Pinpoint the cell where the given text exists, returning its (X, Y) midpoint coordinate. 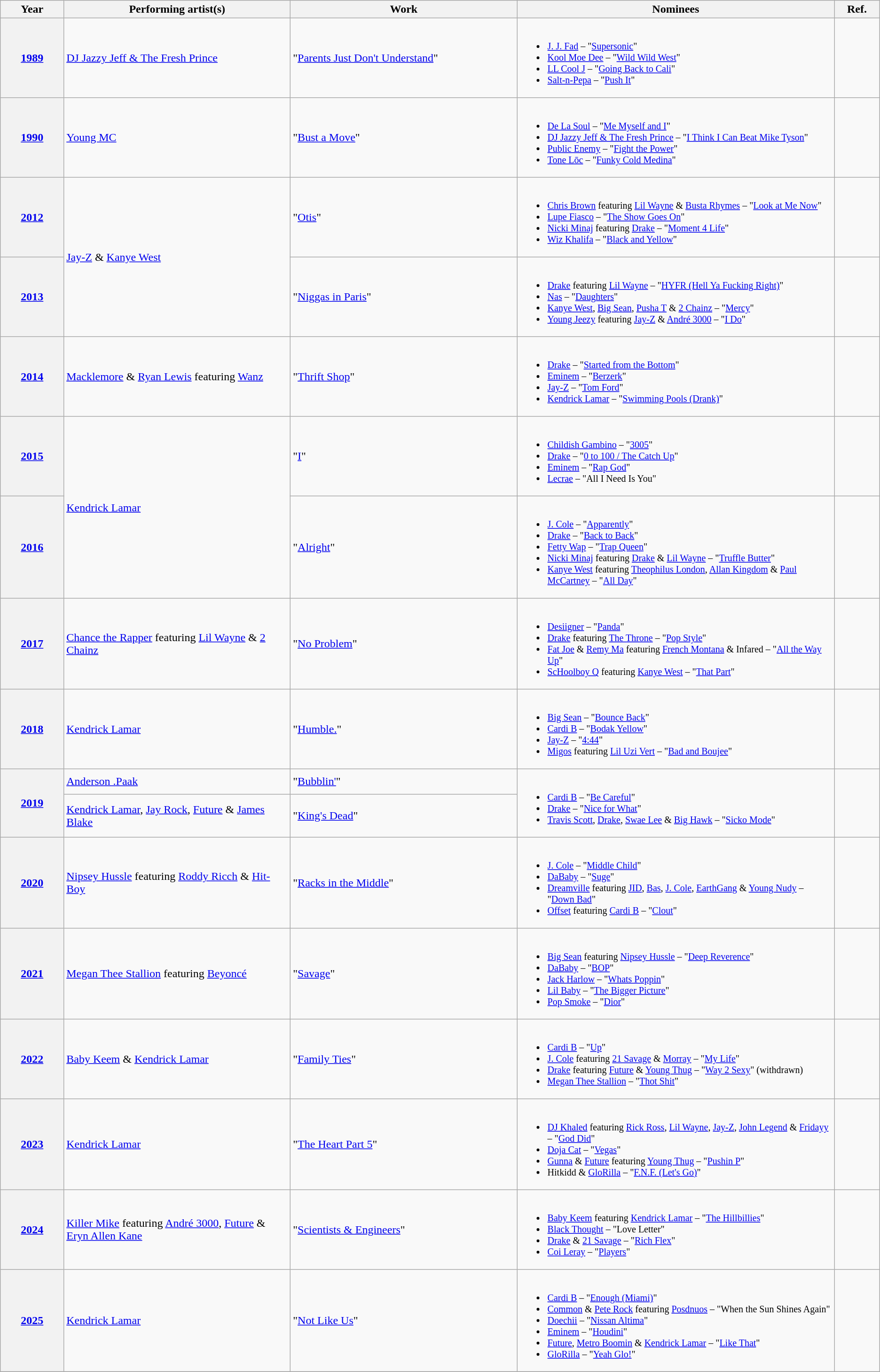
Baby Keem & Kendrick Lamar (177, 1058)
"King's Dead" (404, 816)
2015 (32, 456)
J. Cole – "Middle Child"DaBaby – "Suge"Dreamville featuring JID, Bas, J. Cole, EarthGang & Young Nudy – "Down Bad"Offset featuring Cardi B – "Clout" (676, 883)
Baby Keem featuring Kendrick Lamar – "The Hillbillies"Black Thought – "Love Letter"Drake & 21 Savage – "Rich Flex"Coi Leray – "Players" (676, 1230)
2021 (32, 974)
2012 (32, 217)
2018 (32, 729)
Performing artist(s) (177, 9)
"The Heart Part 5" (404, 1144)
1990 (32, 137)
Anderson .Paak (177, 782)
2025 (32, 1321)
Jay-Z & Kanye West (177, 258)
"Alright" (404, 547)
Drake – "Started from the Bottom"Eminem – "Berzerk"Jay-Z – "Tom Ford"Kendrick Lamar – "Swimming Pools (Drank)" (676, 377)
Big Sean featuring Nipsey Hussle – "Deep Reverence"DaBaby – "BOP"Jack Harlow – "Whats Poppin"Lil Baby – "The Bigger Picture"Pop Smoke – "Dior" (676, 974)
Killer Mike featuring André 3000, Future & Eryn Allen Kane (177, 1230)
Ref. (857, 9)
"Niggas in Paris" (404, 297)
Cardi B – "Be Careful"Drake – "Nice for What"Travis Scott, Drake, Swae Lee & Big Hawk – "Sicko Mode" (676, 803)
"Scientists & Engineers" (404, 1230)
"Racks in the Middle" (404, 883)
DJ Jazzy Jeff & The Fresh Prince (177, 58)
Year (32, 9)
J. J. Fad – "Supersonic"Kool Moe Dee – "Wild Wild West"LL Cool J – "Going Back to Cali"Salt-n-Pepa – "Push It" (676, 58)
2017 (32, 644)
2024 (32, 1230)
2019 (32, 803)
2014 (32, 377)
"Parents Just Don't Understand" (404, 58)
Megan Thee Stallion featuring Beyoncé (177, 974)
"Savage" (404, 974)
"Thrift Shop" (404, 377)
Macklemore & Ryan Lewis featuring Wanz (177, 377)
Big Sean – "Bounce Back"Cardi B – "Bodak Yellow"Jay-Z – "4:44"Migos featuring Lil Uzi Vert – "Bad and Boujee" (676, 729)
Childish Gambino – "3005"Drake – "0 to 100 / The Catch Up"Eminem – "Rap God"Lecrae – "All I Need Is You" (676, 456)
Kendrick Lamar, Jay Rock, Future & James Blake (177, 816)
1989 (32, 58)
2023 (32, 1144)
"Not Like Us" (404, 1321)
"Bust a Move" (404, 137)
Work (404, 9)
Chance the Rapper featuring Lil Wayne & 2 Chainz (177, 644)
2013 (32, 297)
"Bubblin'" (404, 782)
"No Problem" (404, 644)
2022 (32, 1058)
Nominees (676, 9)
"Family Ties" (404, 1058)
Nipsey Hussle featuring Roddy Ricch & Hit-Boy (177, 883)
2016 (32, 547)
"Otis" (404, 217)
"Humble." (404, 729)
"I" (404, 456)
2020 (32, 883)
Young MC (177, 137)
